Output the [X, Y] coordinate of the center of the cell containing the given text.  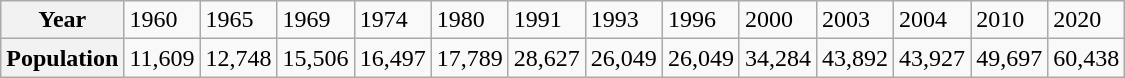
16,497 [392, 58]
Year [62, 20]
28,627 [546, 58]
34,284 [778, 58]
1991 [546, 20]
1974 [392, 20]
1960 [162, 20]
2004 [932, 20]
1996 [700, 20]
2003 [856, 20]
11,609 [162, 58]
2010 [1010, 20]
2000 [778, 20]
43,927 [932, 58]
12,748 [238, 58]
1980 [470, 20]
17,789 [470, 58]
1969 [316, 20]
43,892 [856, 58]
1965 [238, 20]
49,697 [1010, 58]
Population [62, 58]
15,506 [316, 58]
1993 [624, 20]
60,438 [1086, 58]
2020 [1086, 20]
